Identify which cell holds the provided text, then report its [x, y] central coordinate. 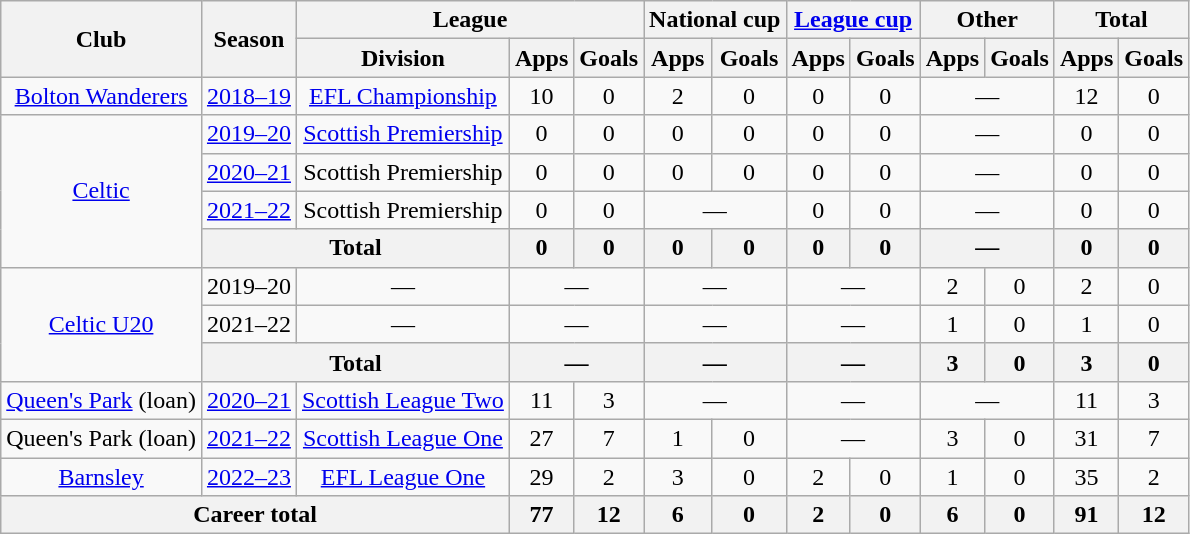
Bolton Wanderers [102, 96]
2018–19 [248, 96]
29 [541, 477]
35 [1086, 477]
Celtic [102, 191]
10 [541, 96]
31 [1086, 438]
2022–23 [248, 477]
League [470, 20]
Scottish League Two [402, 400]
77 [541, 515]
Celtic U20 [102, 324]
League cup [853, 20]
Club [102, 39]
27 [541, 438]
Career total [256, 515]
Barnsley [102, 477]
National cup [715, 20]
91 [1086, 515]
EFL Championship [402, 96]
Scottish League One [402, 438]
Other [987, 20]
Season [248, 39]
EFL League One [402, 477]
Division [402, 58]
